Determine the (X, Y) coordinate at the center of the cell enclosing the given text.  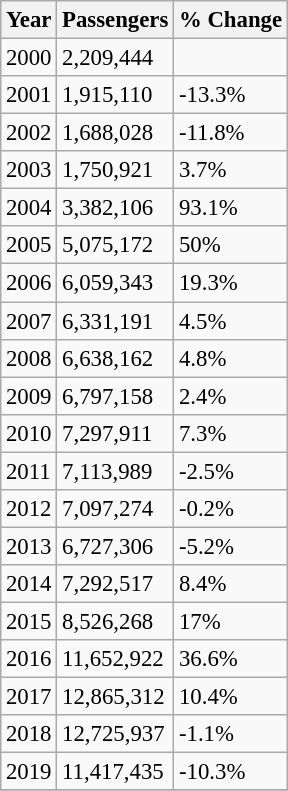
2.4% (231, 396)
8,526,268 (116, 621)
12,725,937 (116, 734)
2005 (29, 245)
2014 (29, 584)
4.8% (231, 358)
5,075,172 (116, 245)
7,097,274 (116, 509)
2016 (29, 659)
7,297,911 (116, 433)
12,865,312 (116, 697)
19.3% (231, 283)
2004 (29, 208)
2012 (29, 509)
-10.3% (231, 772)
2006 (29, 283)
2018 (29, 734)
10.4% (231, 697)
2002 (29, 133)
3.7% (231, 170)
6,638,162 (116, 358)
2013 (29, 546)
-13.3% (231, 95)
1,750,921 (116, 170)
2009 (29, 396)
36.6% (231, 659)
2001 (29, 95)
6,797,158 (116, 396)
4.5% (231, 321)
2003 (29, 170)
7.3% (231, 433)
2000 (29, 58)
2010 (29, 433)
8.4% (231, 584)
1,688,028 (116, 133)
7,113,989 (116, 471)
2,209,444 (116, 58)
1,915,110 (116, 95)
2007 (29, 321)
6,727,306 (116, 546)
11,652,922 (116, 659)
17% (231, 621)
-5.2% (231, 546)
-0.2% (231, 509)
2011 (29, 471)
6,059,343 (116, 283)
-11.8% (231, 133)
-2.5% (231, 471)
50% (231, 245)
93.1% (231, 208)
Year (29, 20)
2017 (29, 697)
Passengers (116, 20)
3,382,106 (116, 208)
7,292,517 (116, 584)
-1.1% (231, 734)
11,417,435 (116, 772)
6,331,191 (116, 321)
2019 (29, 772)
2008 (29, 358)
% Change (231, 20)
2015 (29, 621)
